Search for the cell housing the specified text and yield its [X, Y] center coordinate. 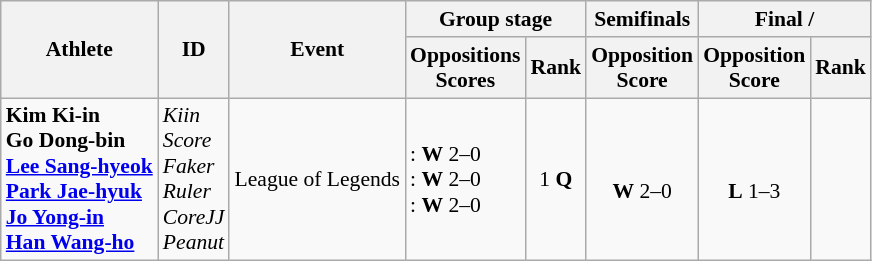
Athlete [80, 50]
1 Q [556, 180]
Final / [784, 19]
KiinScoreFakerRulerCoreJJPeanut [194, 180]
Kim Ki-inGo Dong-binLee Sang-hyeokPark Jae-hyukJo Yong-inHan Wang-ho [80, 180]
ID [194, 50]
Semifinals [642, 19]
Event [317, 50]
Group stage [496, 19]
: W 2–0: W 2–0: W 2–0 [466, 180]
League of Legends [317, 180]
W 2–0 [642, 180]
OppositionsScores [466, 68]
L 1–3 [754, 180]
